Pinpoint the cell where the given text exists, returning its [x, y] midpoint coordinate. 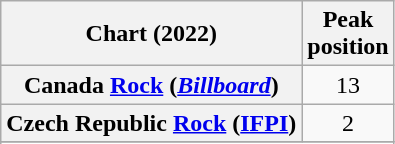
13 [348, 85]
2 [348, 123]
Chart (2022) [152, 34]
Canada Rock (Billboard) [152, 85]
Czech Republic Rock (IFPI) [152, 123]
Peakposition [348, 34]
